Return [X, Y] of the center of cell containing provided text 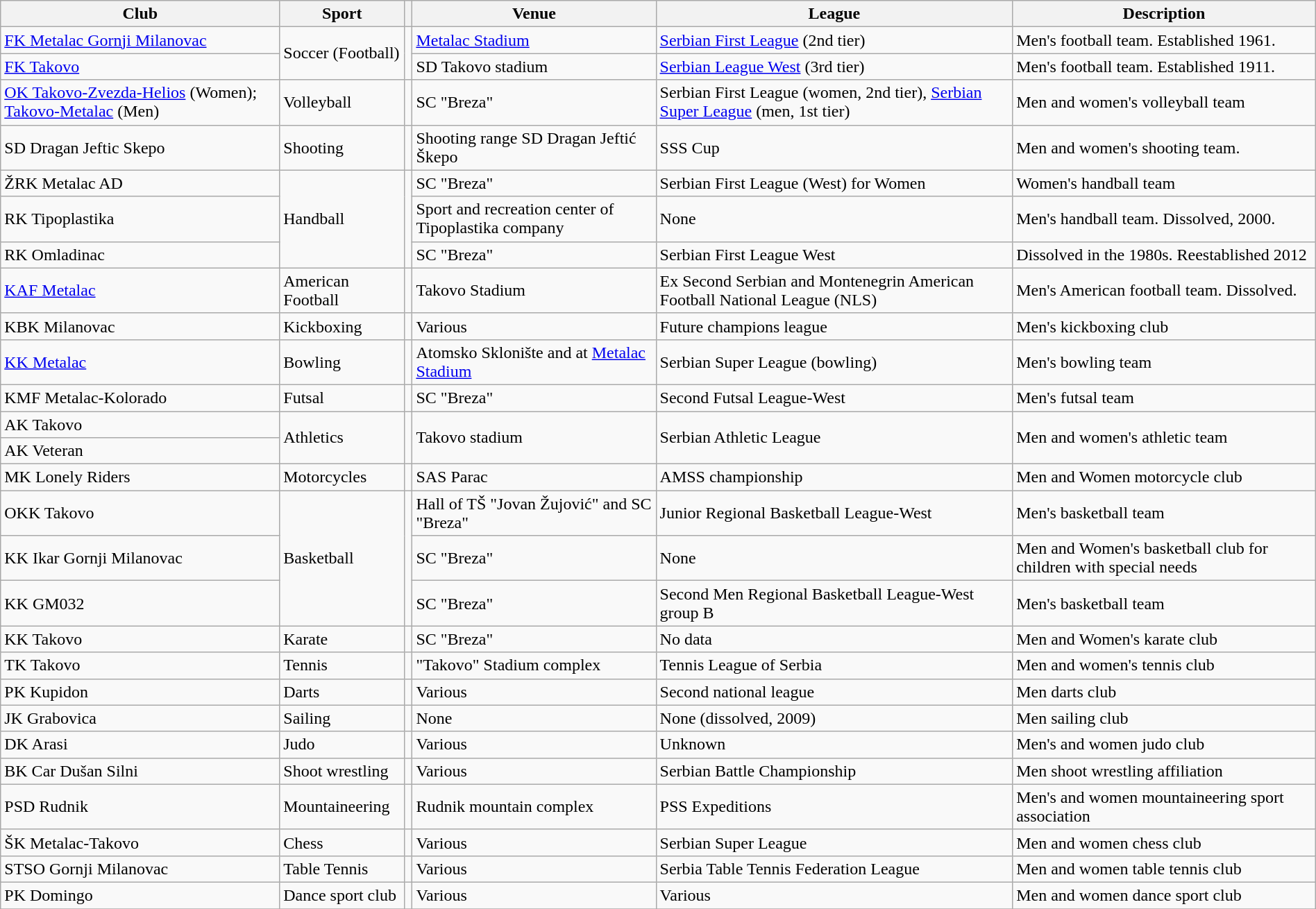
Junior Regional Basketball League-West [834, 513]
KK Metalac [140, 362]
MK Lonely Riders [140, 477]
Metalac Stadium [534, 40]
SAS Parac [534, 477]
Future champions league [834, 326]
Second national league [834, 692]
Serbian First League (West) for Women [834, 183]
Description [1165, 14]
Dance sport club [342, 895]
Serbian Athletic League [834, 437]
Men and women's tennis club [1165, 665]
Bowling [342, 362]
FK Metalac Gornji Milanovac [140, 40]
Volleyball [342, 103]
Venue [534, 14]
Men and women's volleyball team [1165, 103]
Men and women dance sport club [1165, 895]
TK Takovo [140, 665]
Second Futsal League-West [834, 398]
Tennis [342, 665]
Men's handball team. Dissolved, 2000. [1165, 219]
Ex Second Serbian and Montenegrin American Football National League (NLS) [834, 290]
Serbia Table Tennis Federation League [834, 869]
KAF Metalac [140, 290]
Darts [342, 692]
Second Men Regional Basketball League-West group B [834, 604]
Serbian Super League (bowling) [834, 362]
SSS Cup [834, 147]
None (dissolved, 2009) [834, 718]
Men and Women's basketball club for children with special needs [1165, 558]
OK Takovo-Zvezda-Helios (Women); Takovo-Metalac (Men) [140, 103]
Unknown [834, 745]
OKK Takovo [140, 513]
Handball [342, 219]
RK Tipoplastika [140, 219]
Serbian Super League [834, 842]
Men sailing club [1165, 718]
Motorcycles [342, 477]
ŽRK Metalac AD [140, 183]
PK Domingo [140, 895]
Men's bowling team [1165, 362]
Sport [342, 14]
RK Omladinac [140, 255]
Men and women's athletic team [1165, 437]
Soccer (Football) [342, 53]
Hall of TŠ "Jovan Žujović" and SC "Breza" [534, 513]
STSO Gornji Milanovac [140, 869]
Takovo stadium [534, 437]
KK GM032 [140, 604]
Futsal [342, 398]
Men's American football team. Dissolved. [1165, 290]
BK Car Dušan Silni [140, 771]
"Takovo" Stadium complex [534, 665]
KK Ikar Gornji Milanovac [140, 558]
AMSS championship [834, 477]
League [834, 14]
JK Grabovica [140, 718]
Men's kickboxing club [1165, 326]
Men and Women motorcycle club [1165, 477]
Shoot wrestling [342, 771]
Atomsko Sklonište and at Metalac Stadium [534, 362]
DK Arasi [140, 745]
American Football [342, 290]
FK Takovo [140, 67]
Club [140, 14]
Serbian League West (3rd tier) [834, 67]
SD Takovo stadium [534, 67]
Men's futsal team [1165, 398]
Men and Women's karate club [1165, 639]
PK Kupidon [140, 692]
Men shoot wrestling affiliation [1165, 771]
Mountaineering [342, 806]
Shooting range SD Dragan Jeftić Škepo [534, 147]
Women's handball team [1165, 183]
Men and women's shooting team. [1165, 147]
Athletics [342, 437]
Sailing [342, 718]
Serbian First League (2nd tier) [834, 40]
Basketball [342, 558]
Shooting [342, 147]
AK Takovo [140, 424]
Serbian First League West [834, 255]
Men's and women judo club [1165, 745]
PSS Expeditions [834, 806]
Serbian First League (women, 2nd tier), Serbian Super League (men, 1st tier) [834, 103]
Takovo Stadium [534, 290]
SD Dragan Jeftic Skepo [140, 147]
Men's football team. Established 1961. [1165, 40]
Sport and recreation center of Tipoplastika company [534, 219]
Table Tennis [342, 869]
Judo [342, 745]
Dissolved in the 1980s. Reestablished 2012 [1165, 255]
Rudnik mountain complex [534, 806]
Men darts club [1165, 692]
Karate [342, 639]
Chess [342, 842]
KBK Milanovac [140, 326]
Men and women table tennis club [1165, 869]
Kickboxing [342, 326]
KK Takovo [140, 639]
No data [834, 639]
KMF Metalac-Kolorado [140, 398]
Serbian Battle Championship [834, 771]
Tennis League of Serbia [834, 665]
AK Veteran [140, 451]
PSD Rudnik [140, 806]
Men's and women mountaineering sport association [1165, 806]
Men and women chess club [1165, 842]
Men's football team. Established 1911. [1165, 67]
ŠK Metalac-Takovo [140, 842]
